Detect which cell encompasses the target text, then output its [x, y] center coordinate. 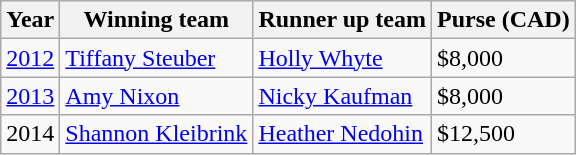
2013 [30, 96]
Holly Whyte [342, 58]
Runner up team [342, 20]
2014 [30, 134]
Shannon Kleibrink [156, 134]
$12,500 [504, 134]
Tiffany Steuber [156, 58]
Nicky Kaufman [342, 96]
Winning team [156, 20]
Amy Nixon [156, 96]
Purse (CAD) [504, 20]
Year [30, 20]
2012 [30, 58]
Heather Nedohin [342, 134]
